Scan for the cell matching the given text and deliver its (X, Y) coordinate at center. 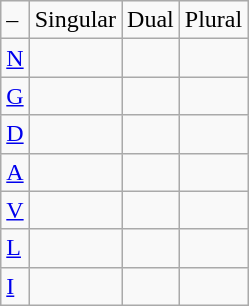
L (15, 248)
N (15, 58)
Plural (213, 20)
– (15, 20)
Singular (75, 20)
I (15, 286)
Dual (151, 20)
A (15, 172)
V (15, 210)
D (15, 134)
G (15, 96)
